Detect which cell encompasses the target text, then output its [x, y] center coordinate. 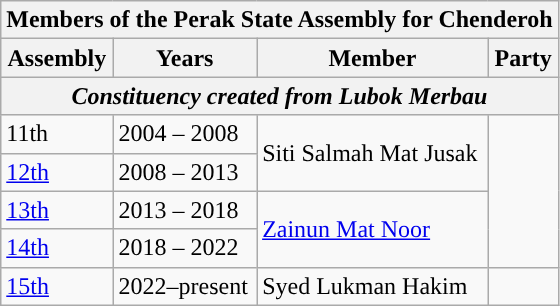
15th [57, 286]
11th [57, 134]
13th [57, 210]
Assembly [57, 58]
14th [57, 248]
Party [523, 58]
Zainun Mat Noor [373, 229]
2004 – 2008 [185, 134]
12th [57, 172]
Constituency created from Lubok Merbau [280, 96]
2022–present [185, 286]
2008 – 2013 [185, 172]
2013 – 2018 [185, 210]
Syed Lukman Hakim [373, 286]
Years [185, 58]
2018 – 2022 [185, 248]
Members of the Perak State Assembly for Chenderoh [280, 20]
Member [373, 58]
Siti Salmah Mat Jusak [373, 153]
